Provide the [x, y] coordinate of the cell's center where the given text is located.  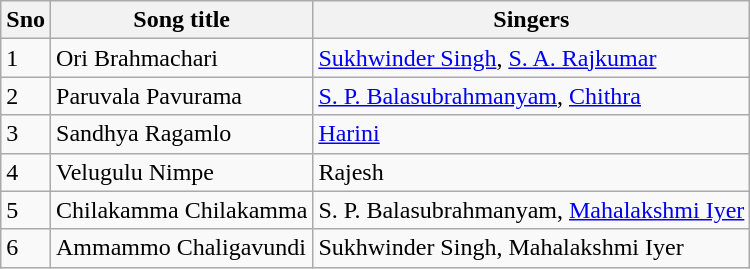
Singers [532, 20]
Sukhwinder Singh, S. A. Rajkumar [532, 58]
Song title [182, 20]
1 [26, 58]
5 [26, 210]
Rajesh [532, 172]
Ori Brahmachari [182, 58]
S. P. Balasubrahmanyam, Chithra [532, 96]
Paruvala Pavurama [182, 96]
Sandhya Ragamlo [182, 134]
Sukhwinder Singh, Mahalakshmi Iyer [532, 248]
2 [26, 96]
Velugulu Nimpe [182, 172]
Sno [26, 20]
Harini [532, 134]
Ammammo Chaligavundi [182, 248]
6 [26, 248]
S. P. Balasubrahmanyam, Mahalakshmi Iyer [532, 210]
4 [26, 172]
3 [26, 134]
Chilakamma Chilakamma [182, 210]
